Output the [X, Y] coordinate of the center of the cell containing the given text.  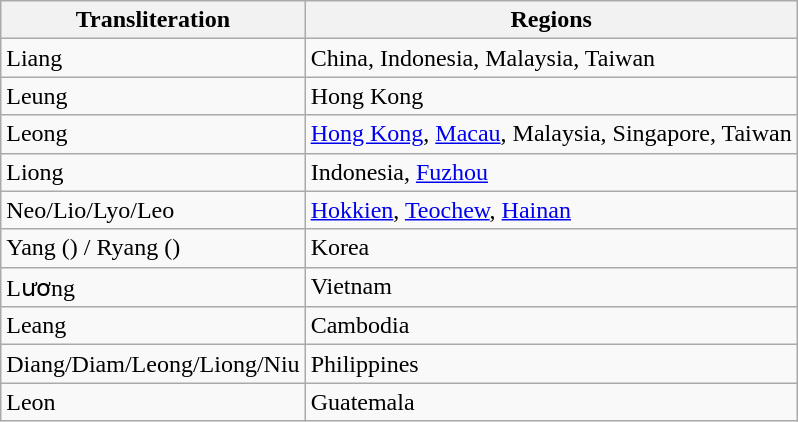
Indonesia, Fuzhou [551, 172]
Cambodia [551, 326]
Hong Kong, Macau, Malaysia, Singapore, Taiwan [551, 134]
Liang [153, 58]
Hokkien, Teochew, Hainan [551, 210]
Regions [551, 20]
Hong Kong [551, 96]
Diang/Diam/Leong/Liong/Niu [153, 364]
Liong [153, 172]
Guatemala [551, 402]
Transliteration [153, 20]
Lương [153, 287]
Yang () / Ryang () [153, 248]
Leong [153, 134]
Leung [153, 96]
Vietnam [551, 287]
Leon [153, 402]
China, Indonesia, Malaysia, Taiwan [551, 58]
Philippines [551, 364]
Neo/Lio/Lyo/Leo [153, 210]
Korea [551, 248]
Leang [153, 326]
